Pinpoint the cell where the given text exists, returning its (X, Y) midpoint coordinate. 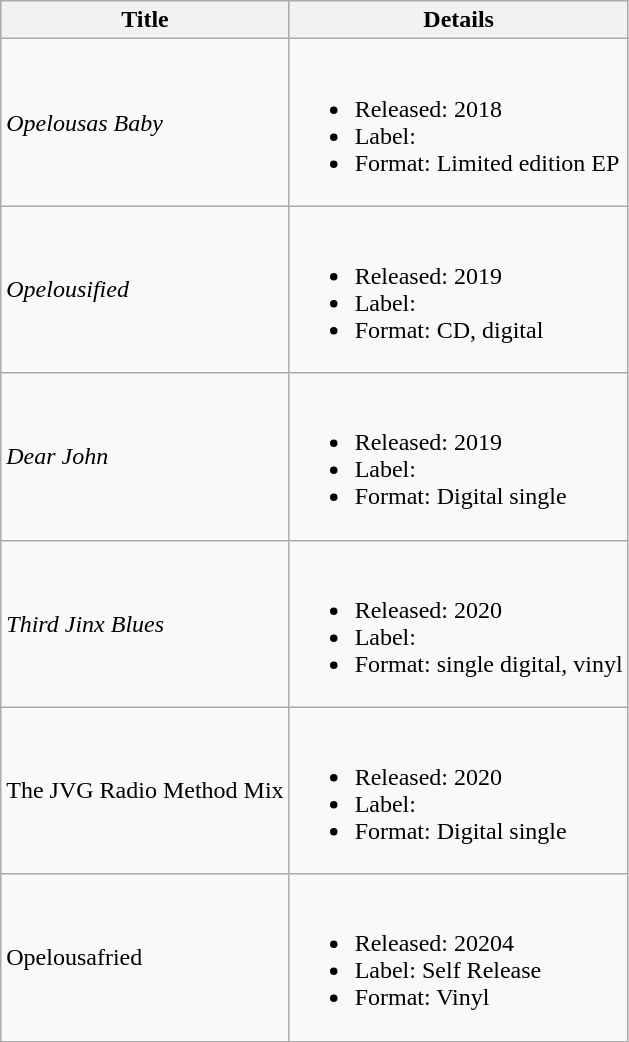
Released: 2019Label:Format: Digital single (458, 456)
Details (458, 20)
Opelousas Baby (145, 122)
Opelousified (145, 290)
Released: 2020Label:Format: Digital single (458, 790)
Released: 2019Label:Format: CD, digital (458, 290)
Third Jinx Blues (145, 624)
Released: 2020Label:Format: single digital, vinyl (458, 624)
The JVG Radio Method Mix (145, 790)
Dear John (145, 456)
Released: 20204Label: Self ReleaseFormat: Vinyl (458, 958)
Released: 2018Label:Format: Limited edition EP (458, 122)
Title (145, 20)
Opelousafried (145, 958)
